Output the (X, Y) coordinate of the center of the cell containing the given text.  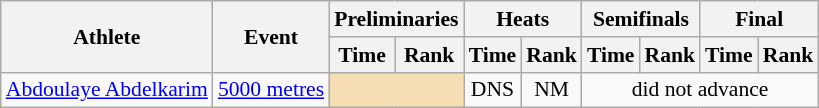
did not advance (700, 90)
Heats (523, 19)
Event (271, 36)
Athlete (107, 36)
Abdoulaye Abdelkarim (107, 90)
DNS (493, 90)
5000 metres (271, 90)
Final (759, 19)
Preliminaries (396, 19)
Semifinals (641, 19)
NM (552, 90)
